Output the (X, Y) coordinate of the center of the cell containing the given text.  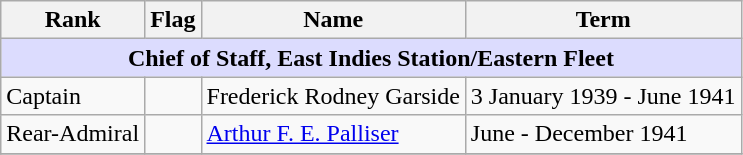
Term (603, 20)
3 January 1939 - June 1941 (603, 96)
Rank (73, 20)
Frederick Rodney Garside (333, 96)
Flag (173, 20)
Captain (73, 96)
June - December 1941 (603, 134)
Chief of Staff, East Indies Station/Eastern Fleet (371, 58)
Arthur F. E. Palliser (333, 134)
Rear-Admiral (73, 134)
Name (333, 20)
